Return the [X, Y] coordinate for the center point of the cell that contains the specified text.  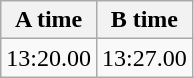
13:20.00 [49, 58]
A time [49, 20]
B time [144, 20]
13:27.00 [144, 58]
